For the text-containing cell, return its midpoint in [x, y] coordinate format. 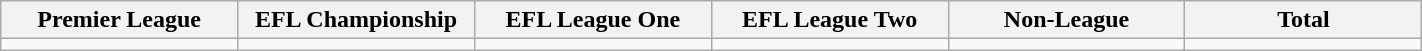
EFL League Two [830, 20]
EFL Championship [356, 20]
EFL League One [592, 20]
Non-League [1066, 20]
Total [1304, 20]
Premier League [120, 20]
